Extract the [X, Y] coordinate from the center of the cell holding the provided text.  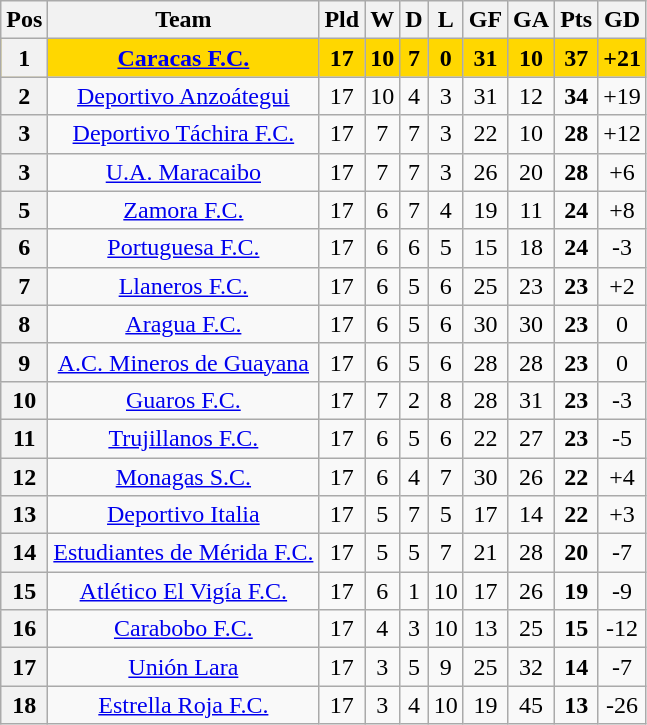
-9 [622, 591]
Deportivo Táchira F.C. [184, 134]
L [446, 20]
Monagas S.C. [184, 477]
-12 [622, 629]
Trujillanos F.C. [184, 438]
W [382, 20]
Deportivo Anzoátegui [184, 96]
GA [532, 20]
32 [532, 667]
21 [485, 553]
Team [184, 20]
Zamora F.C. [184, 210]
+12 [622, 134]
Carabobo F.C. [184, 629]
Estudiantes de Mérida F.C. [184, 553]
+19 [622, 96]
GD [622, 20]
Unión Lara [184, 667]
Pts [576, 20]
GF [485, 20]
Deportivo Italia [184, 515]
Pos [24, 20]
Aragua F.C. [184, 324]
Portuguesa F.C. [184, 248]
+4 [622, 477]
+6 [622, 172]
Llaneros F.C. [184, 286]
Estrella Roja F.C. [184, 705]
+3 [622, 515]
37 [576, 58]
D [414, 20]
Guaros F.C. [184, 400]
+2 [622, 286]
+21 [622, 58]
34 [576, 96]
Caracas F.C. [184, 58]
Atlético El Vigía F.C. [184, 591]
-26 [622, 705]
+8 [622, 210]
27 [532, 438]
Pld [342, 20]
16 [24, 629]
-5 [622, 438]
45 [532, 705]
A.C. Mineros de Guayana [184, 362]
U.A. Maracaibo [184, 172]
